Find where the given text appears and provide that cell's center as [X, Y] coordinate. 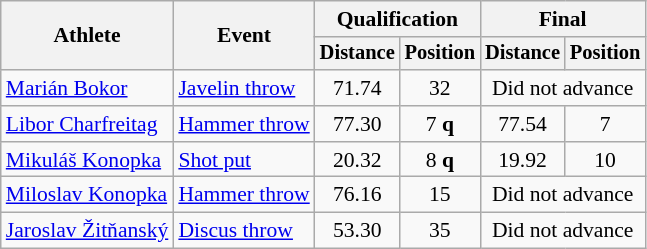
Marián Bokor [88, 88]
Javelin throw [244, 88]
Qualification [398, 19]
77.30 [358, 124]
7 q [440, 124]
Libor Charfreitag [88, 124]
32 [440, 88]
71.74 [358, 88]
Miloslav Konopka [88, 195]
7 [605, 124]
77.54 [522, 124]
76.16 [358, 195]
19.92 [522, 160]
Shot put [244, 160]
10 [605, 160]
Athlete [88, 36]
Discus throw [244, 231]
20.32 [358, 160]
8 q [440, 160]
15 [440, 195]
Event [244, 36]
35 [440, 231]
Final [562, 19]
Mikuláš Konopka [88, 160]
53.30 [358, 231]
Jaroslav Žitňanský [88, 231]
